Output the (X, Y) coordinate of the center of the cell containing the given text.  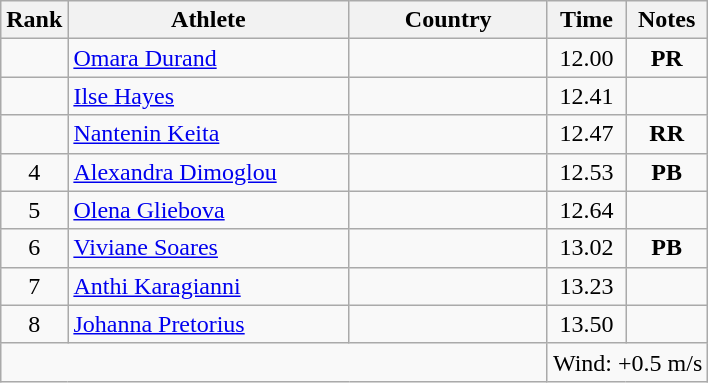
PR (667, 58)
8 (34, 324)
13.02 (586, 248)
Nantenin Keita (208, 134)
13.50 (586, 324)
Ilse Hayes (208, 96)
Anthi Karagianni (208, 286)
Johanna Pretorius (208, 324)
Olena Gliebova (208, 210)
Time (586, 20)
5 (34, 210)
Omara Durand (208, 58)
7 (34, 286)
13.23 (586, 286)
Notes (667, 20)
12.47 (586, 134)
Country (448, 20)
Wind: +0.5 m/s (627, 362)
Alexandra Dimoglou (208, 172)
Athlete (208, 20)
12.53 (586, 172)
Viviane Soares (208, 248)
4 (34, 172)
6 (34, 248)
RR (667, 134)
Rank (34, 20)
12.41 (586, 96)
12.00 (586, 58)
12.64 (586, 210)
